Determine the [x, y] coordinate at the center of the cell enclosing the given text.  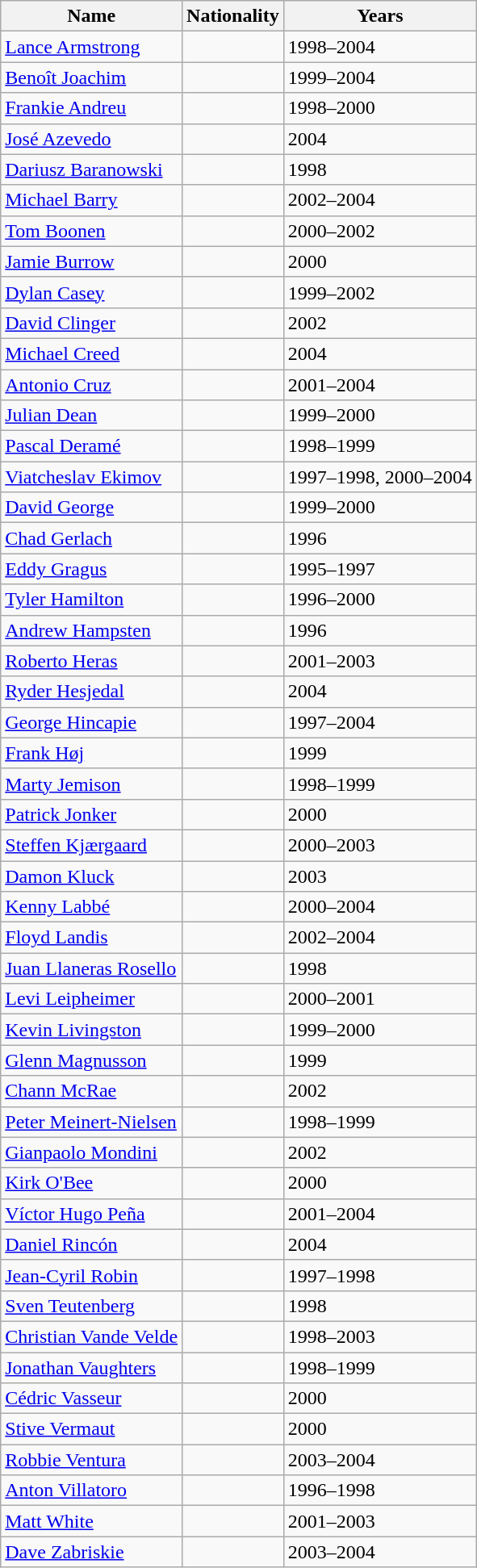
1997–1998, 2000–2004 [379, 477]
Glenn Magnusson [92, 1060]
Jean-Cyril Robin [92, 1275]
Eddy Gragus [92, 569]
George Hincapie [92, 722]
Floyd Landis [92, 938]
Chann McRae [92, 1091]
Patrick Jonker [92, 814]
Michael Creed [92, 353]
José Azevedo [92, 139]
Víctor Hugo Peña [92, 1214]
David George [92, 508]
Cédric Vasseur [92, 1399]
Antonio Cruz [92, 385]
2003 [379, 876]
Dave Zabriskie [92, 1552]
1997–1998 [379, 1275]
Chad Gerlach [92, 538]
Jamie Burrow [92, 261]
Frank Høj [92, 753]
Damon Kluck [92, 876]
Ryder Hesjedal [92, 692]
Levi Leipheimer [92, 999]
Tom Boonen [92, 231]
1996–1998 [379, 1491]
2000–2003 [379, 845]
Peter Meinert-Nielsen [92, 1122]
Anton Villatoro [92, 1491]
Jonathan Vaughters [92, 1368]
Andrew Hampsten [92, 630]
Julian Dean [92, 416]
Kevin Livingston [92, 1030]
Lance Armstrong [92, 47]
Nationality [233, 16]
Gianpaolo Mondini [92, 1152]
Daniel Rincón [92, 1244]
2000–2002 [379, 231]
Viatcheslav Ekimov [92, 477]
Years [379, 16]
Dariusz Baranowski [92, 169]
Matt White [92, 1521]
Marty Jemison [92, 784]
Kenny Labbé [92, 907]
Juan Llaneras Rosello [92, 968]
Pascal Deramé [92, 446]
Dylan Casey [92, 292]
Frankie Andreu [92, 108]
Tyler Hamilton [92, 600]
Steffen Kjærgaard [92, 845]
David Clinger [92, 323]
Michael Barry [92, 200]
2000–2001 [379, 999]
Christian Vande Velde [92, 1336]
Roberto Heras [92, 661]
Name [92, 16]
1999–2004 [379, 77]
1997–2004 [379, 722]
Kirk O'Bee [92, 1183]
Robbie Ventura [92, 1460]
1995–1997 [379, 569]
2000–2004 [379, 907]
Stive Vermaut [92, 1429]
1996–2000 [379, 600]
1998–2000 [379, 108]
Benoît Joachim [92, 77]
1999–2002 [379, 292]
Sven Teutenberg [92, 1306]
1998–2003 [379, 1336]
1998–2004 [379, 47]
